Provide the [x, y] coordinate of the cell's center where the given text is located.  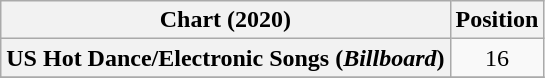
US Hot Dance/Electronic Songs (Billboard) [226, 58]
16 [497, 58]
Chart (2020) [226, 20]
Position [497, 20]
